Identify which cell holds the provided text, then report its (X, Y) central coordinate. 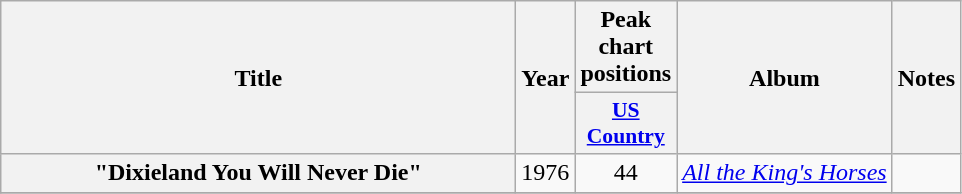
US Country (626, 124)
1976 (546, 173)
Year (546, 78)
"Dixieland You Will Never Die" (258, 173)
Album (785, 78)
All the King's Horses (785, 173)
Title (258, 78)
44 (626, 173)
Peakchartpositions (626, 47)
Notes (926, 78)
